From the cell containing the given text, extract its center point as [X, Y] coordinate. 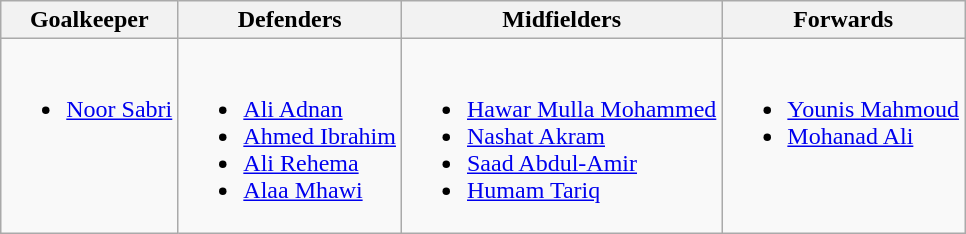
Defenders [290, 20]
Hawar Mulla MohammedNashat AkramSaad Abdul-AmirHumam Tariq [561, 136]
Younis MahmoudMohanad Ali [844, 136]
Goalkeeper [90, 20]
Forwards [844, 20]
Midfielders [561, 20]
Ali AdnanAhmed IbrahimAli RehemaAlaa Mhawi [290, 136]
Noor Sabri [90, 136]
